Identify which cell holds the provided text, then report its (x, y) central coordinate. 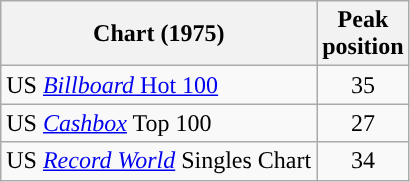
US Billboard Hot 100 (159, 85)
27 (363, 123)
Chart (1975) (159, 34)
35 (363, 85)
34 (363, 161)
US Record World Singles Chart (159, 161)
US Cashbox Top 100 (159, 123)
Peakposition (363, 34)
